Pinpoint the cell where the given text exists, returning its [x, y] midpoint coordinate. 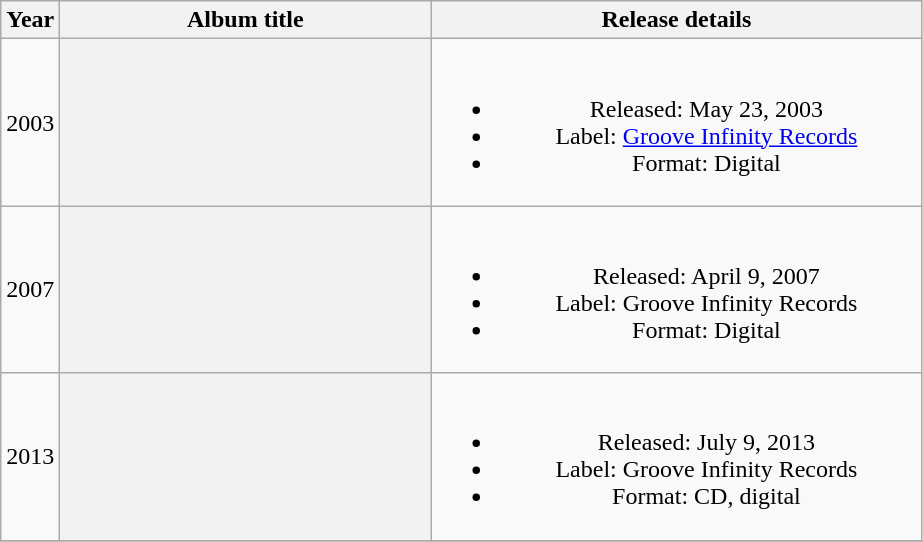
Release details [676, 20]
Released: July 9, 2013Label: Groove Infinity RecordsFormat: CD, digital [676, 456]
2007 [30, 290]
Released: April 9, 2007Label: Groove Infinity RecordsFormat: Digital [676, 290]
Album title [246, 20]
Released: May 23, 2003Label: Groove Infinity RecordsFormat: Digital [676, 122]
2013 [30, 456]
Year [30, 20]
2003 [30, 122]
